Return the [x, y] coordinate for the center point of the cell that contains the specified text.  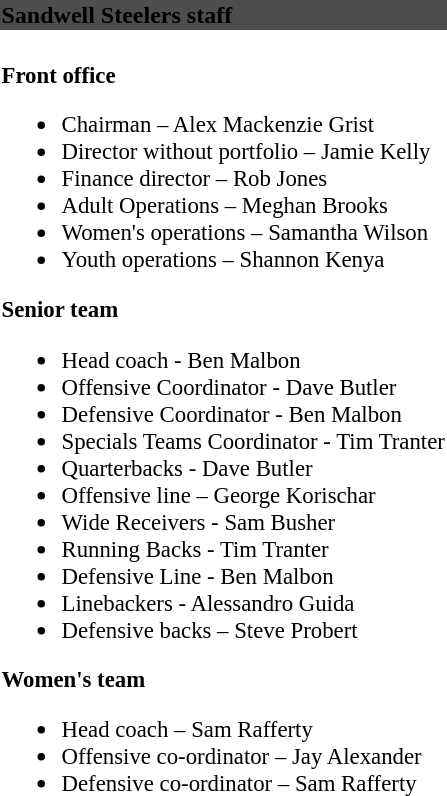
Sandwell Steelers staff [223, 15]
